Determine the [x, y] coordinate at the center of the cell enclosing the given text.  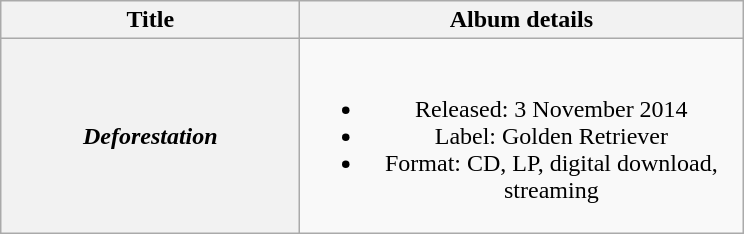
Title [150, 20]
Deforestation [150, 136]
Album details [522, 20]
Released: 3 November 2014Label: Golden RetrieverFormat: CD, LP, digital download, streaming [522, 136]
